Search for the cell housing the specified text and yield its [x, y] center coordinate. 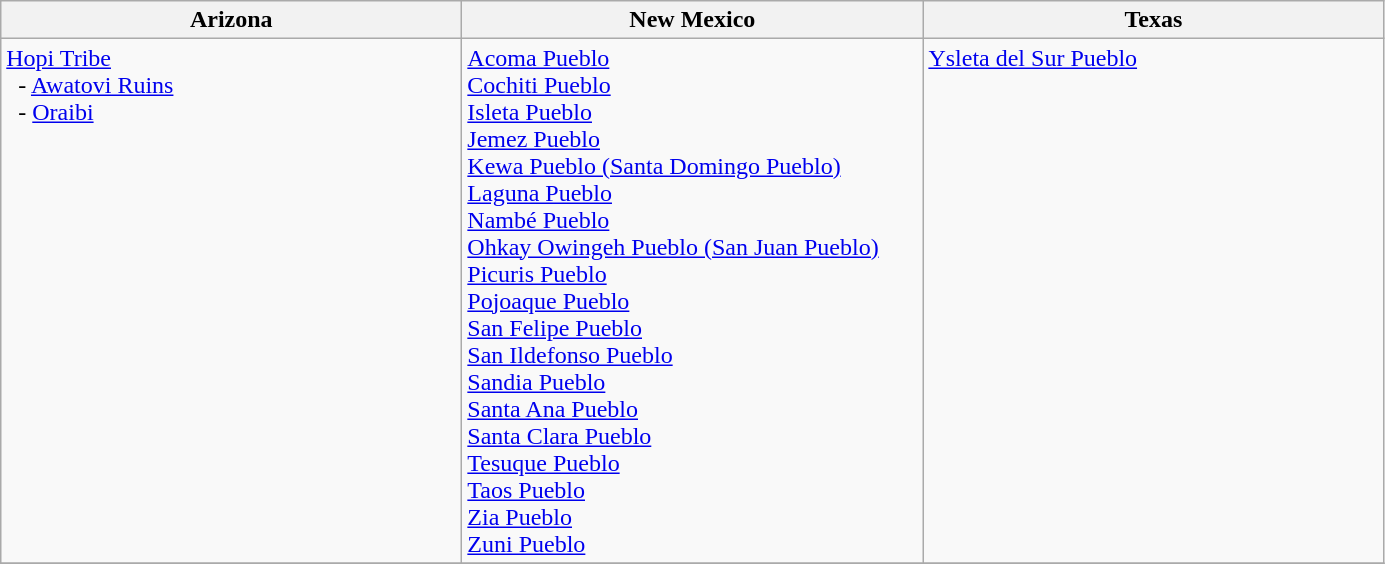
Texas [1154, 20]
New Mexico [692, 20]
Ysleta del Sur Pueblo [1154, 301]
Arizona [232, 20]
Hopi Tribe - Awatovi Ruins - Oraibi [232, 301]
